Extract the (X, Y) coordinate from the center of the cell holding the provided text.  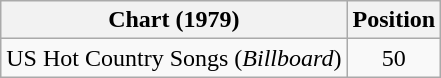
Chart (1979) (174, 20)
US Hot Country Songs (Billboard) (174, 58)
Position (394, 20)
50 (394, 58)
